Return the [X, Y] coordinate for the center point of the cell that contains the specified text.  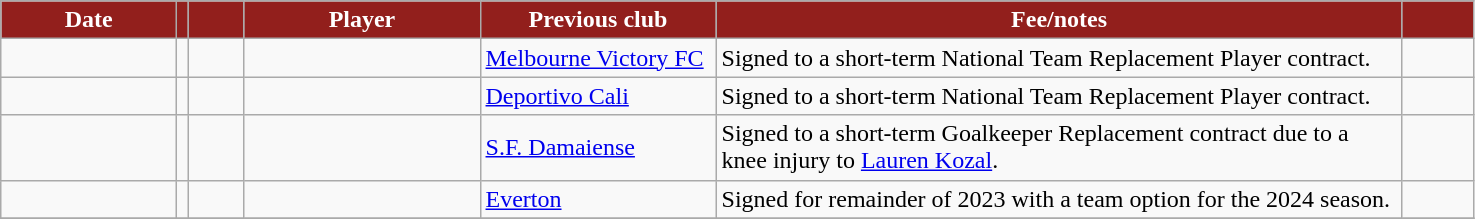
Melbourne Victory FC [598, 58]
S.F. Damaiense [598, 148]
Everton [598, 199]
Signed for remainder of 2023 with a team option for the 2024 season. [1059, 199]
Deportivo Cali [598, 96]
Signed to a short-term Goalkeeper Replacement contract due to a knee injury to Lauren Kozal. [1059, 148]
Player [362, 20]
Date [89, 20]
Fee/notes [1059, 20]
Previous club [598, 20]
